Search for the cell housing the specified text and yield its (x, y) center coordinate. 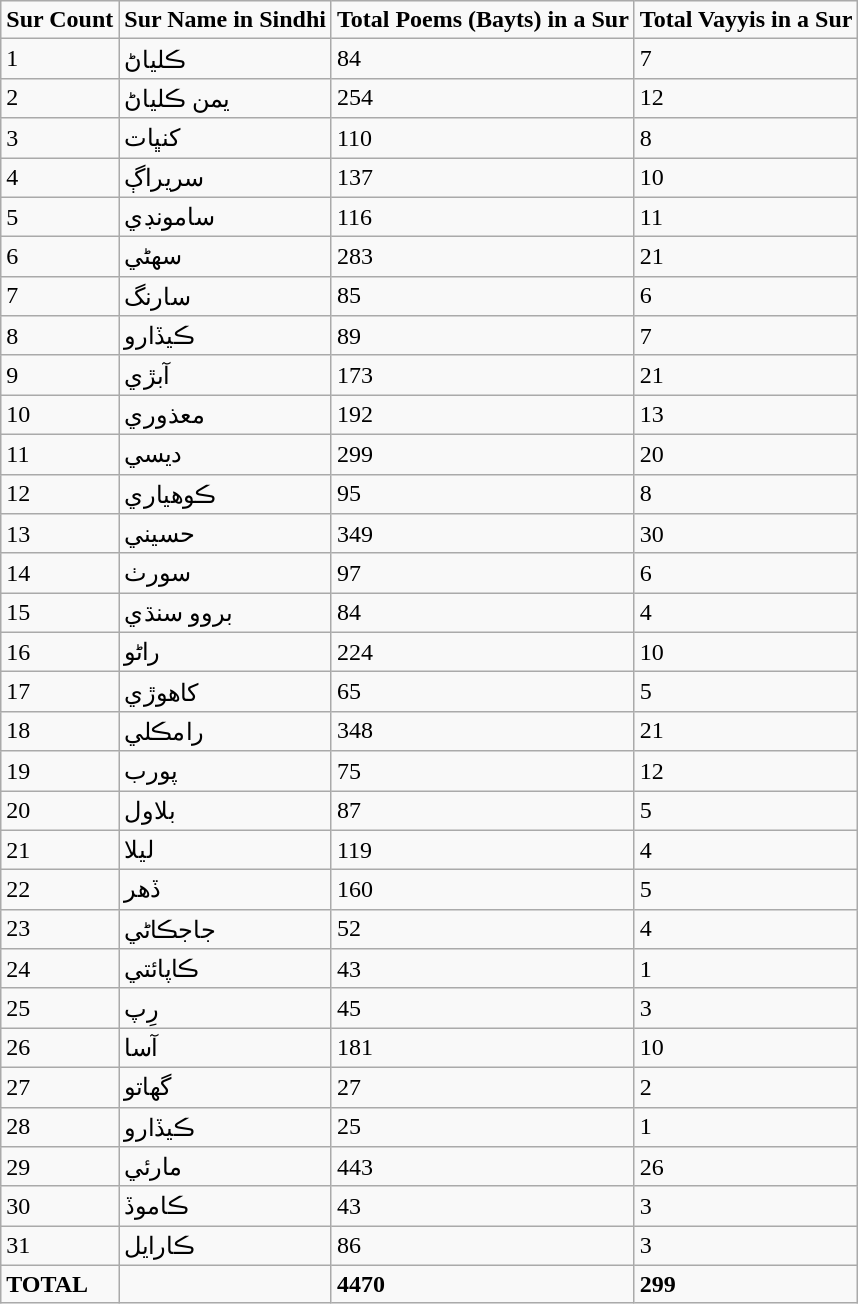
Sur Count (60, 20)
معذوري (226, 415)
حسيني (226, 534)
Total Vayyis in a Sur (746, 20)
28 (60, 1127)
جاجڪاڻي (226, 929)
75 (482, 771)
181 (482, 1048)
آبڙي (226, 375)
سھڻي (226, 257)
4470 (482, 1284)
443 (482, 1167)
31 (60, 1246)
87 (482, 810)
Sur Name in Sindhi (226, 20)
سارنگ (226, 296)
116 (482, 217)
95 (482, 494)
45 (482, 1008)
رامڪلي (226, 731)
22 (60, 890)
97 (482, 573)
110 (482, 138)
65 (482, 692)
18 (60, 731)
ڏھر (226, 890)
گهاتو (226, 1087)
89 (482, 336)
349 (482, 534)
24 (60, 969)
119 (482, 850)
آسا (226, 1048)
14 (60, 573)
254 (482, 98)
137 (482, 178)
کاھوڙي (226, 692)
19 (60, 771)
15 (60, 613)
ڪلياڻ (226, 59)
23 (60, 929)
ڪاموڏ (226, 1206)
160 (482, 890)
سورٺ (226, 573)
283 (482, 257)
سريراڳ (226, 178)
86 (482, 1246)
رِپ (226, 1008)
17 (60, 692)
ديسي (226, 454)
بروو سنڌي (226, 613)
بلاول (226, 810)
348 (482, 731)
سامونڊي (226, 217)
ڪوھياري (226, 494)
راڻو (226, 652)
پورب (226, 771)
کنڀات (226, 138)
ڪارايل (226, 1246)
ڪاپائتي (226, 969)
Total Poems (Bayts) in a Sur (482, 20)
9 (60, 375)
52 (482, 929)
مارئي (226, 1167)
TOTAL (60, 1284)
224 (482, 652)
29 (60, 1167)
192 (482, 415)
85 (482, 296)
ليلا (226, 850)
173 (482, 375)
يمن ڪلياڻ (226, 98)
16 (60, 652)
